Scan for the cell matching the given text and deliver its (x, y) coordinate at center. 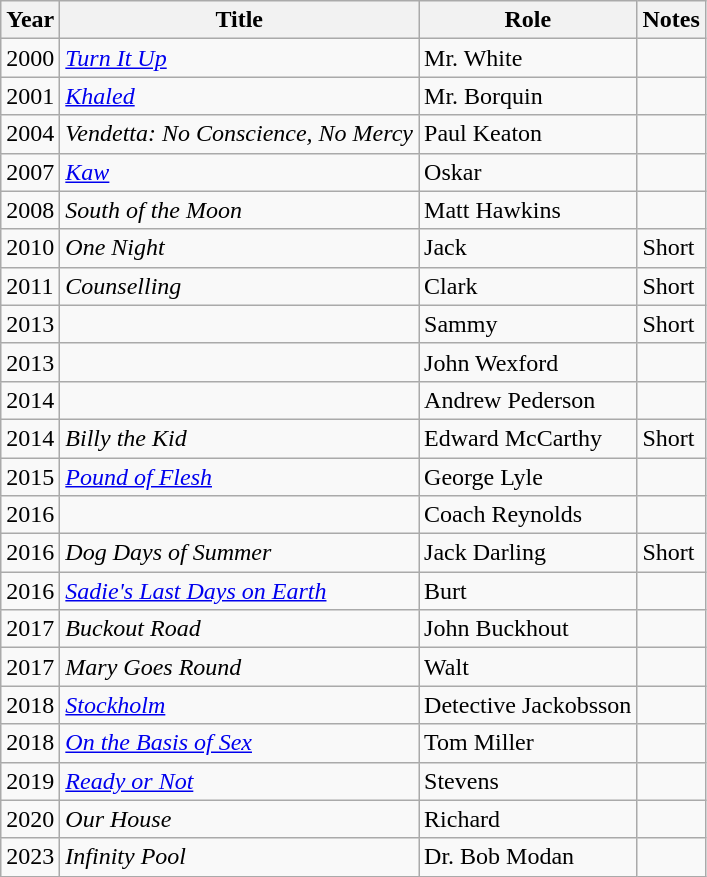
Dr. Bob Modan (528, 857)
Oskar (528, 172)
2020 (30, 819)
Ready or Not (240, 781)
South of the Moon (240, 210)
2000 (30, 58)
Tom Miller (528, 743)
Paul Keaton (528, 134)
Buckout Road (240, 629)
Detective Jackobsson (528, 705)
2008 (30, 210)
On the Basis of Sex (240, 743)
2019 (30, 781)
Walt (528, 667)
Jack (528, 248)
2001 (30, 96)
2004 (30, 134)
Billy the Kid (240, 438)
Counselling (240, 286)
2011 (30, 286)
2015 (30, 477)
Burt (528, 591)
Sadie's Last Days on Earth (240, 591)
Our House (240, 819)
Mary Goes Round (240, 667)
Coach Reynolds (528, 515)
John Buckhout (528, 629)
Title (240, 20)
Andrew Pederson (528, 400)
Infinity Pool (240, 857)
2023 (30, 857)
Vendetta: No Conscience, No Mercy (240, 134)
Notes (671, 20)
One Night (240, 248)
Clark (528, 286)
Edward McCarthy (528, 438)
Mr. White (528, 58)
Jack Darling (528, 553)
Turn It Up (240, 58)
Sammy (528, 324)
Dog Days of Summer (240, 553)
Khaled (240, 96)
George Lyle (528, 477)
Pound of Flesh (240, 477)
John Wexford (528, 362)
Stevens (528, 781)
Stockholm (240, 705)
2007 (30, 172)
2010 (30, 248)
Kaw (240, 172)
Matt Hawkins (528, 210)
Role (528, 20)
Year (30, 20)
Richard (528, 819)
Mr. Borquin (528, 96)
